Extract the (X, Y) coordinate from the center of the cell holding the provided text.  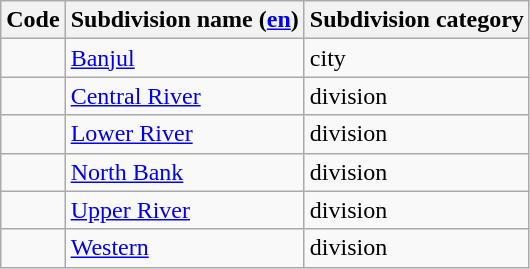
Code (33, 20)
Subdivision name (en) (184, 20)
Central River (184, 96)
Subdivision category (416, 20)
Banjul (184, 58)
North Bank (184, 172)
Western (184, 248)
city (416, 58)
Upper River (184, 210)
Lower River (184, 134)
